Pinpoint the cell where the given text exists, returning its (x, y) midpoint coordinate. 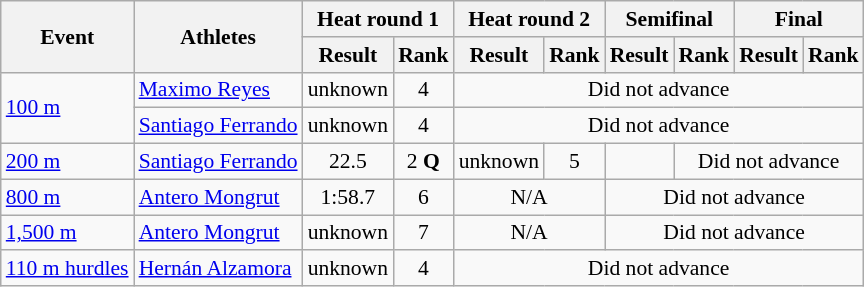
800 m (68, 197)
Maximo Reyes (218, 90)
1,500 m (68, 233)
Heat round 1 (378, 19)
7 (424, 233)
5 (574, 162)
110 m hurdles (68, 269)
22.5 (348, 162)
6 (424, 197)
100 m (68, 108)
1:58.7 (348, 197)
Heat round 2 (530, 19)
Athletes (218, 36)
Hernán Alzamora (218, 269)
Semifinal (670, 19)
200 m (68, 162)
Final (798, 19)
2 Q (424, 162)
Event (68, 36)
